Return the (x, y) coordinate for the center point of the cell that contains the specified text.  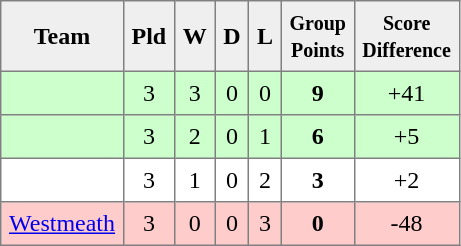
-48 (406, 224)
+2 (406, 180)
6 (318, 137)
+5 (406, 137)
Pld (148, 36)
+41 (406, 93)
D (232, 36)
Team (62, 36)
W (194, 36)
L (266, 36)
Westmeath (62, 224)
ScoreDifference (406, 36)
9 (318, 93)
GroupPoints (318, 36)
